Locate the cell with the specified text and output its (X, Y) center coordinate. 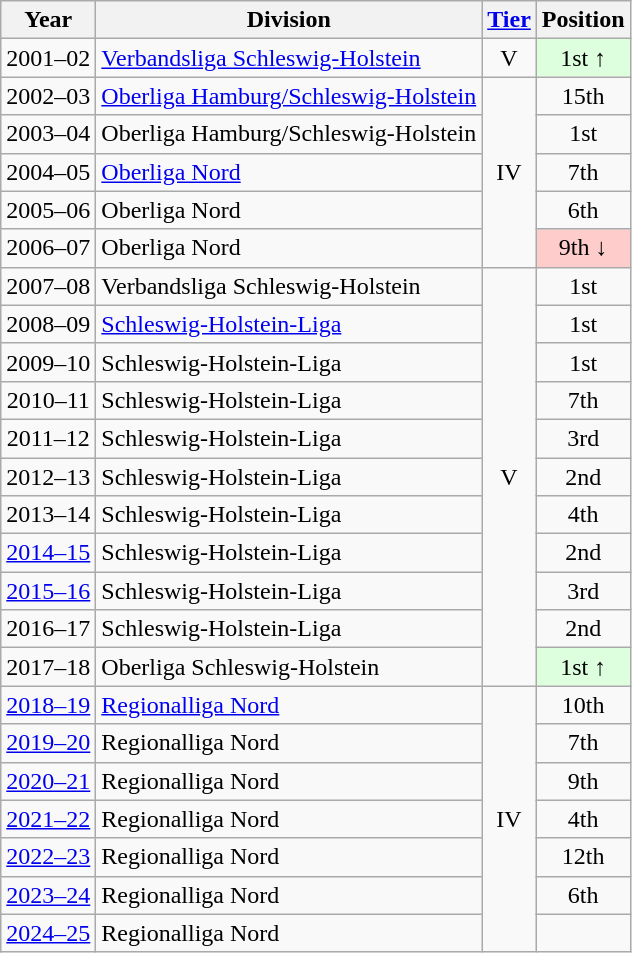
2016–17 (48, 629)
2004–05 (48, 172)
Year (48, 20)
2003–04 (48, 134)
2006–07 (48, 248)
2018–19 (48, 705)
2001–02 (48, 58)
9th ↓ (583, 248)
2015–16 (48, 591)
10th (583, 705)
12th (583, 857)
2002–03 (48, 96)
2014–15 (48, 553)
Division (289, 20)
2021–22 (48, 819)
2019–20 (48, 743)
2017–18 (48, 667)
2023–24 (48, 895)
2008–09 (48, 324)
9th (583, 781)
2013–14 (48, 515)
Position (583, 20)
2005–06 (48, 210)
Tier (510, 20)
2009–10 (48, 362)
2007–08 (48, 286)
2022–23 (48, 857)
2011–12 (48, 438)
2010–11 (48, 400)
2020–21 (48, 781)
2012–13 (48, 477)
Oberliga Schleswig-Holstein (289, 667)
2024–25 (48, 933)
15th (583, 96)
